Output the (x, y) coordinate of the center of the cell containing the given text.  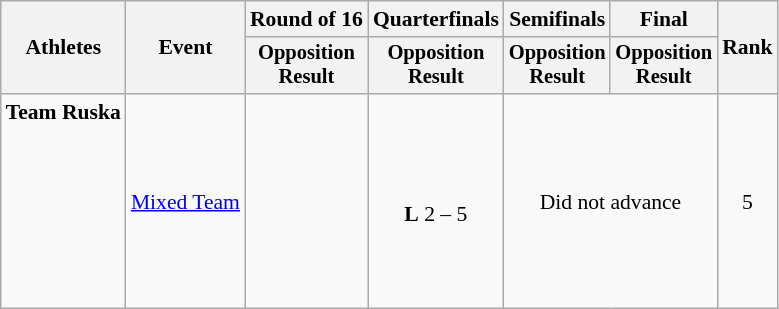
Semifinals (558, 19)
5 (748, 201)
L 2 – 5 (436, 201)
Athletes (64, 48)
Event (186, 48)
Mixed Team (186, 201)
Quarterfinals (436, 19)
Final (664, 19)
Did not advance (610, 201)
Round of 16 (306, 19)
Team Ruska (64, 201)
Rank (748, 48)
